Locate the cell with the specified text and output its (X, Y) center coordinate. 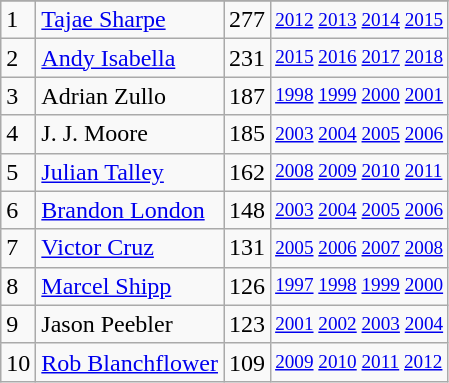
231 (248, 58)
1998 1999 2000 2001 (360, 96)
8 (18, 286)
1 (18, 20)
10 (18, 362)
148 (248, 210)
Andy Isabella (130, 58)
2015 2016 2017 2018 (360, 58)
Rob Blanchflower (130, 362)
185 (248, 134)
123 (248, 324)
162 (248, 172)
Jason Peebler (130, 324)
J. J. Moore (130, 134)
5 (18, 172)
2 (18, 58)
2009 2010 2011 2012 (360, 362)
1997 1998 1999 2000 (360, 286)
2001 2002 2003 2004 (360, 324)
126 (248, 286)
277 (248, 20)
4 (18, 134)
Tajae Sharpe (130, 20)
Brandon London (130, 210)
131 (248, 248)
3 (18, 96)
7 (18, 248)
187 (248, 96)
2005 2006 2007 2008 (360, 248)
Victor Cruz (130, 248)
6 (18, 210)
2012 2013 2014 2015 (360, 20)
Julian Talley (130, 172)
9 (18, 324)
Adrian Zullo (130, 96)
109 (248, 362)
Marcel Shipp (130, 286)
2008 2009 2010 2011 (360, 172)
